Scan for the cell matching the given text and deliver its (X, Y) coordinate at center. 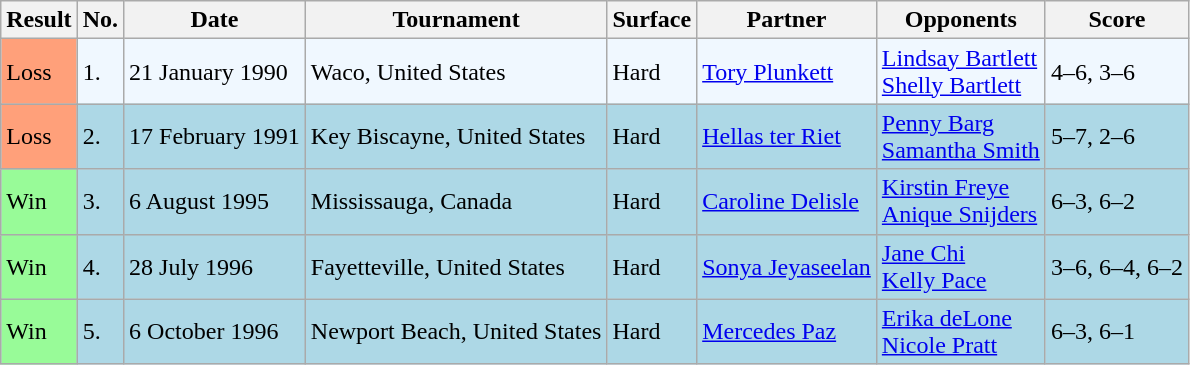
No. (100, 20)
4–6, 3–6 (1116, 72)
1. (100, 72)
Tory Plunkett (787, 72)
Hellas ter Riet (787, 136)
Jane Chi Kelly Pace (960, 266)
Mercedes Paz (787, 332)
21 January 1990 (215, 72)
Surface (652, 20)
Penny Barg Samantha Smith (960, 136)
6–3, 6–2 (1116, 202)
28 July 1996 (215, 266)
3. (100, 202)
Tournament (456, 20)
Kirstin Freye Anique Snijders (960, 202)
6 October 1996 (215, 332)
6 August 1995 (215, 202)
5–7, 2–6 (1116, 136)
Waco, United States (456, 72)
2. (100, 136)
Lindsay Bartlett Shelly Bartlett (960, 72)
5. (100, 332)
Erika deLone Nicole Pratt (960, 332)
6–3, 6–1 (1116, 332)
Caroline Delisle (787, 202)
3–6, 6–4, 6–2 (1116, 266)
Key Biscayne, United States (456, 136)
Result (39, 20)
Opponents (960, 20)
Score (1116, 20)
Sonya Jeyaseelan (787, 266)
4. (100, 266)
Fayetteville, United States (456, 266)
Mississauga, Canada (456, 202)
Partner (787, 20)
Date (215, 20)
17 February 1991 (215, 136)
Newport Beach, United States (456, 332)
